Output the (x, y) coordinate of the center of the cell containing the given text.  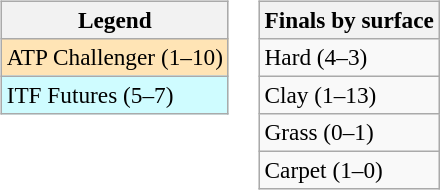
Finals by surface (349, 20)
ATP Challenger (1–10) (114, 57)
Legend (114, 20)
ITF Futures (5–7) (114, 95)
Hard (4–3) (349, 57)
Carpet (1–0) (349, 171)
Clay (1–13) (349, 95)
Grass (0–1) (349, 133)
